Scan for the cell matching the given text and deliver its [X, Y] coordinate at center. 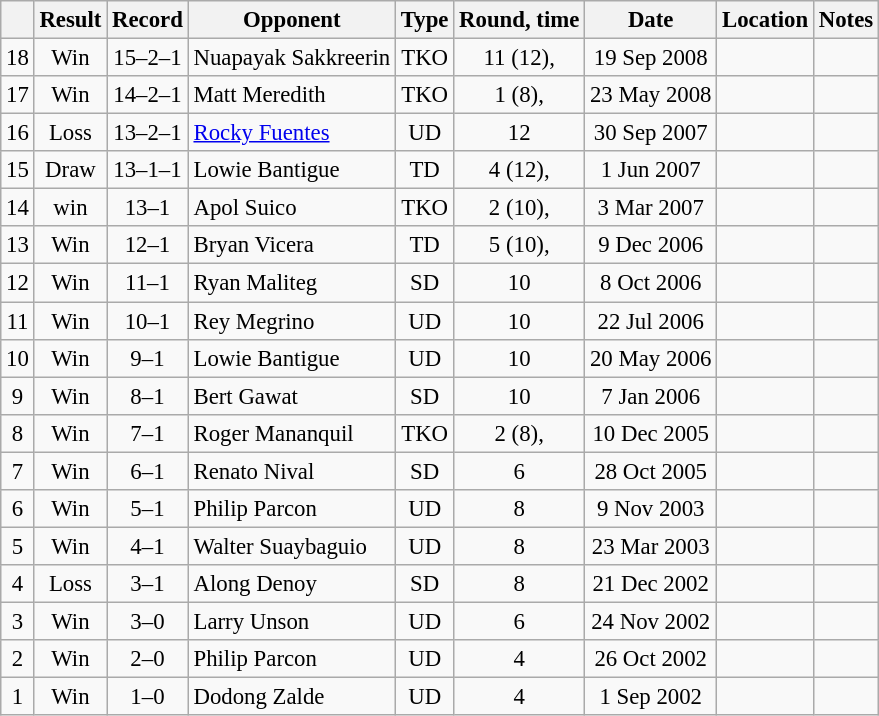
Nuapayak Sakkreerin [292, 58]
10–1 [148, 321]
22 Jul 2006 [651, 321]
9 [18, 396]
Date [651, 20]
Apol Suico [292, 208]
5 [18, 546]
3–1 [148, 584]
28 Oct 2005 [651, 471]
1–0 [148, 697]
11–1 [148, 283]
14 [18, 208]
24 Nov 2002 [651, 621]
16 [18, 133]
3–0 [148, 621]
3 [18, 621]
14–2–1 [148, 95]
19 Sep 2008 [651, 58]
Type [425, 20]
Bert Gawat [292, 396]
11 (12), [520, 58]
9 Nov 2003 [651, 509]
2 (8), [520, 433]
17 [18, 95]
Along Denoy [292, 584]
Opponent [292, 20]
12–1 [148, 245]
Result [70, 20]
13–1 [148, 208]
Rey Megrino [292, 321]
6–1 [148, 471]
15 [18, 170]
Renato Nival [292, 471]
9–1 [148, 358]
Location [766, 20]
4–1 [148, 546]
9 Dec 2006 [651, 245]
7 [18, 471]
Record [148, 20]
Larry Unson [292, 621]
13 [18, 245]
18 [18, 58]
5–1 [148, 509]
13–2–1 [148, 133]
23 Mar 2003 [651, 546]
Matt Meredith [292, 95]
20 May 2006 [651, 358]
26 Oct 2002 [651, 659]
Draw [70, 170]
7 Jan 2006 [651, 396]
Bryan Vicera [292, 245]
2 (10), [520, 208]
win [70, 208]
Walter Suaybaguio [292, 546]
30 Sep 2007 [651, 133]
7–1 [148, 433]
23 May 2008 [651, 95]
1 (8), [520, 95]
5 (10), [520, 245]
Notes [846, 20]
Dodong Zalde [292, 697]
13–1–1 [148, 170]
8–1 [148, 396]
1 Sep 2002 [651, 697]
15–2–1 [148, 58]
Ryan Maliteg [292, 283]
2 [18, 659]
1 [18, 697]
21 Dec 2002 [651, 584]
Rocky Fuentes [292, 133]
2–0 [148, 659]
10 Dec 2005 [651, 433]
4 (12), [520, 170]
11 [18, 321]
1 Jun 2007 [651, 170]
3 Mar 2007 [651, 208]
Roger Mananquil [292, 433]
Round, time [520, 20]
8 Oct 2006 [651, 283]
